Detect which cell encompasses the target text, then output its [x, y] center coordinate. 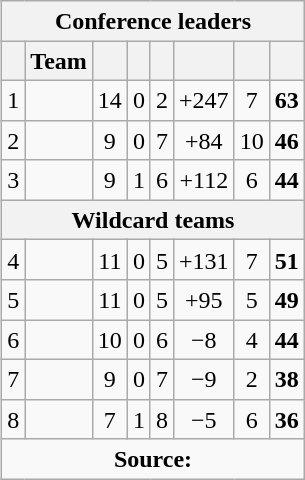
Team [59, 61]
36 [286, 419]
+95 [204, 300]
−5 [204, 419]
−8 [204, 340]
63 [286, 100]
46 [286, 140]
14 [110, 100]
+112 [204, 180]
−9 [204, 379]
+247 [204, 100]
+84 [204, 140]
Conference leaders [154, 21]
3 [14, 180]
Wildcard teams [154, 220]
+131 [204, 260]
38 [286, 379]
Source: [154, 459]
51 [286, 260]
49 [286, 300]
